Determine the [X, Y] coordinate at the center of the cell enclosing the given text.  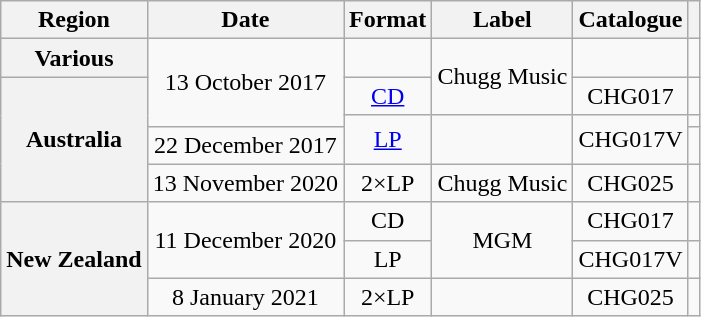
Label [502, 20]
Australia [74, 140]
Date [245, 20]
13 October 2017 [245, 82]
11 December 2020 [245, 240]
Format [388, 20]
22 December 2017 [245, 145]
13 November 2020 [245, 183]
Region [74, 20]
Catalogue [630, 20]
Various [74, 58]
8 January 2021 [245, 297]
New Zealand [74, 259]
MGM [502, 240]
